Extract the (x, y) coordinate from the center of the cell holding the provided text.  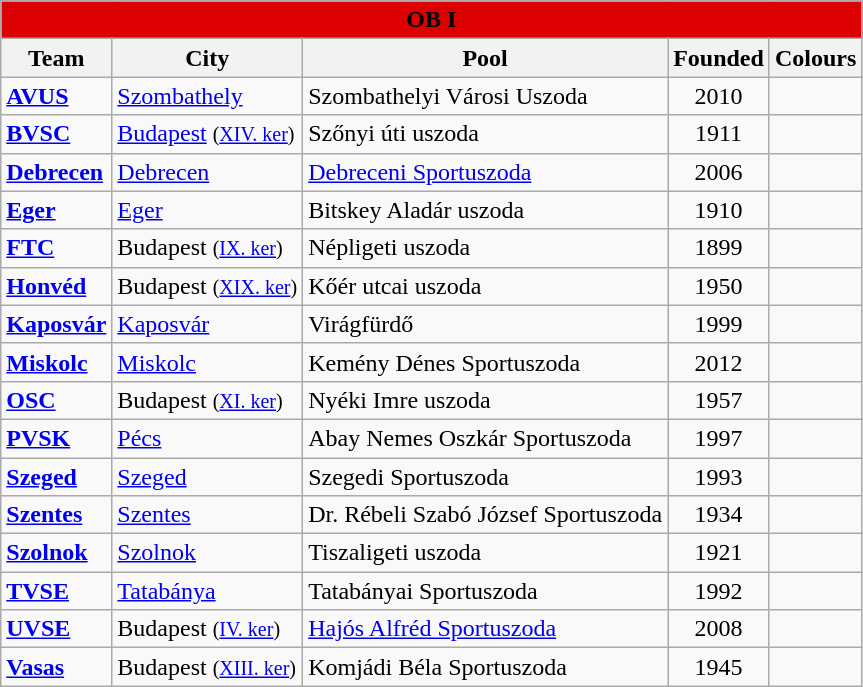
Budapest (XIII. ker) (208, 667)
Népligeti uszoda (486, 248)
1997 (719, 438)
1945 (719, 667)
1934 (719, 515)
Honvéd (56, 286)
Colours (815, 58)
PVSK (56, 438)
1993 (719, 477)
Komjádi Béla Sportuszoda (486, 667)
Tatabányai Sportuszoda (486, 591)
FTC (56, 248)
2010 (719, 96)
Bitskey Aladár uszoda (486, 210)
Team (56, 58)
Pool (486, 58)
1950 (719, 286)
1899 (719, 248)
Budapest (IV. ker) (208, 629)
1911 (719, 134)
Kemény Dénes Sportuszoda (486, 362)
Vasas (56, 667)
2006 (719, 172)
Kőér utcai uszoda (486, 286)
Budapest (IX. ker) (208, 248)
2012 (719, 362)
Dr. Rébeli Szabó József Sportuszoda (486, 515)
1992 (719, 591)
Virágfürdő (486, 324)
Abay Nemes Oszkár Sportuszoda (486, 438)
1910 (719, 210)
Szombathelyi Városi Uszoda (486, 96)
OSC (56, 400)
Tiszaligeti uszoda (486, 553)
Szőnyi úti uszoda (486, 134)
Nyéki Imre uszoda (486, 400)
1921 (719, 553)
City (208, 58)
Pécs (208, 438)
UVSE (56, 629)
Hajós Alfréd Sportuszoda (486, 629)
Debreceni Sportuszoda (486, 172)
2008 (719, 629)
AVUS (56, 96)
Founded (719, 58)
1957 (719, 400)
OB I (432, 20)
Tatabánya (208, 591)
1999 (719, 324)
Budapest (XI. ker) (208, 400)
Szombathely (208, 96)
TVSE (56, 591)
BVSC (56, 134)
Budapest (XIX. ker) (208, 286)
Budapest (XIV. ker) (208, 134)
Szegedi Sportuszoda (486, 477)
